Determine the [X, Y] coordinate at the center of the cell enclosing the given text.  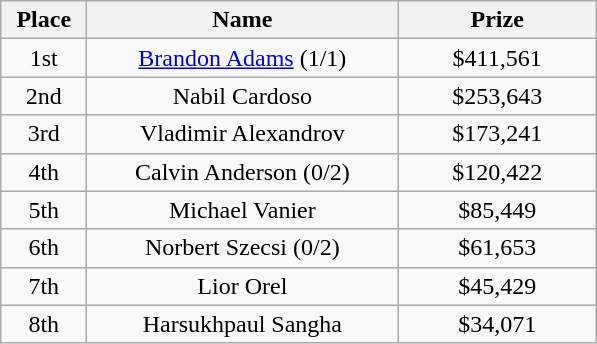
$173,241 [498, 134]
Nabil Cardoso [242, 96]
Norbert Szecsi (0/2) [242, 248]
$120,422 [498, 172]
$45,429 [498, 286]
3rd [44, 134]
$411,561 [498, 58]
$61,653 [498, 248]
Harsukhpaul Sangha [242, 324]
Brandon Adams (1/1) [242, 58]
Michael Vanier [242, 210]
Name [242, 20]
Lior Orel [242, 286]
5th [44, 210]
Calvin Anderson (0/2) [242, 172]
$34,071 [498, 324]
Prize [498, 20]
2nd [44, 96]
$85,449 [498, 210]
7th [44, 286]
8th [44, 324]
Place [44, 20]
$253,643 [498, 96]
6th [44, 248]
4th [44, 172]
Vladimir Alexandrov [242, 134]
1st [44, 58]
